Detect which cell encompasses the target text, then output its [X, Y] center coordinate. 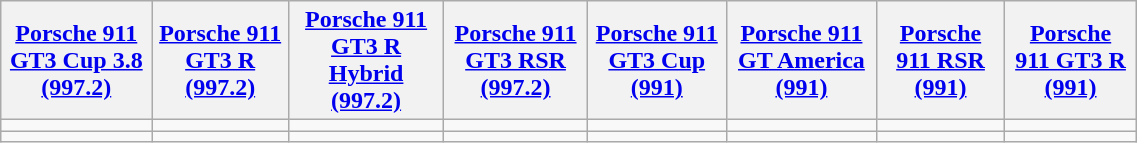
Porsche 911 GT3 Cup 3.8 (997.2) [76, 60]
Porsche 911 GT3 Cup (991) [656, 60]
Porsche 911 GT3 R (997.2) [220, 60]
Porsche 911 GT3 RSR (997.2) [516, 60]
Porsche 911 GT America (991) [802, 60]
Porsche 911 GT3 R Hybrid (997.2) [366, 60]
Porsche 911 RSR (991) [940, 60]
Porsche 911 GT3 R (991) [1070, 60]
